Detect which cell encompasses the target text, then output its [X, Y] center coordinate. 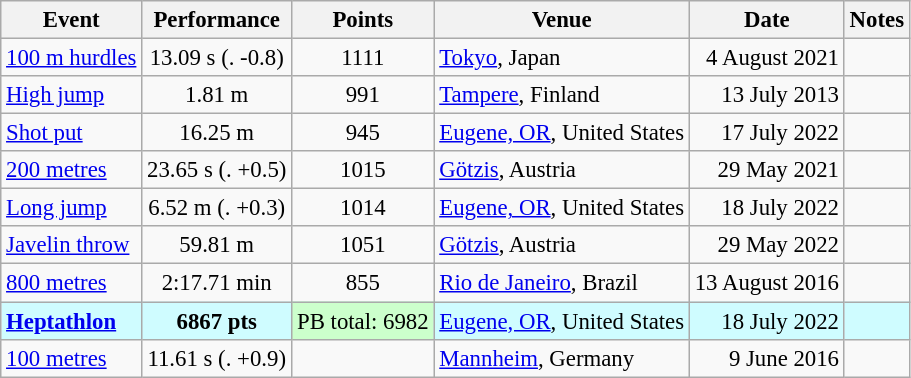
29 May 2021 [766, 170]
11.61 s (. +0.9) [217, 358]
Points [363, 20]
Event [72, 20]
1111 [363, 58]
Venue [562, 20]
Long jump [72, 208]
Shot put [72, 133]
23.65 s (. +0.5) [217, 170]
200 metres [72, 170]
6867 pts [217, 321]
Date [766, 20]
1014 [363, 208]
100 m hurdles [72, 58]
6.52 m (. +0.3) [217, 208]
Notes [876, 20]
2:17.71 min [217, 283]
Mannheim, Germany [562, 358]
945 [363, 133]
1051 [363, 245]
100 metres [72, 358]
Heptathlon [72, 321]
800 metres [72, 283]
1015 [363, 170]
59.81 m [217, 245]
9 June 2016 [766, 358]
29 May 2022 [766, 245]
Performance [217, 20]
17 July 2022 [766, 133]
Tampere, Finland [562, 95]
High jump [72, 95]
13.09 s (. -0.8) [217, 58]
991 [363, 95]
4 August 2021 [766, 58]
13 August 2016 [766, 283]
Javelin throw [72, 245]
13 July 2013 [766, 95]
855 [363, 283]
1.81 m [217, 95]
PB total: 6982 [363, 321]
16.25 m [217, 133]
Tokyo, Japan [562, 58]
Rio de Janeiro, Brazil [562, 283]
